Return [x, y] of the center of cell containing provided text 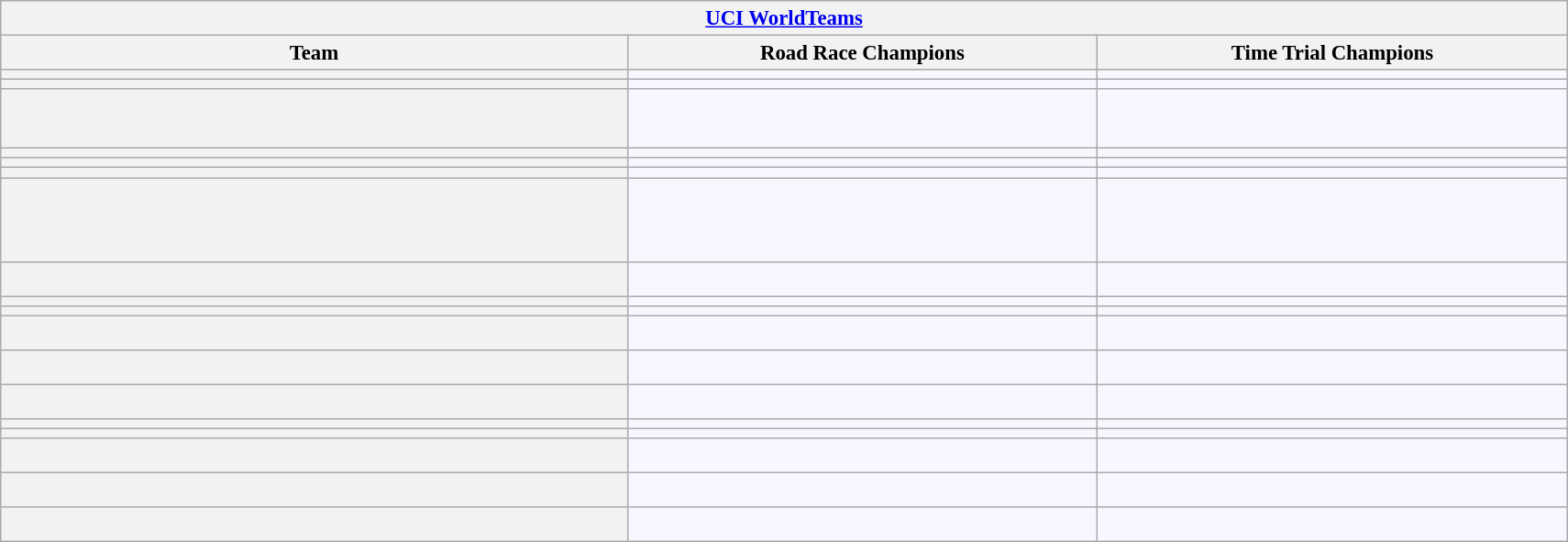
UCI WorldTeams [784, 18]
Road Race Champions [862, 53]
Time Trial Champions [1333, 53]
Team [314, 53]
